Determine the [X, Y] coordinate at the center of the cell enclosing the given text.  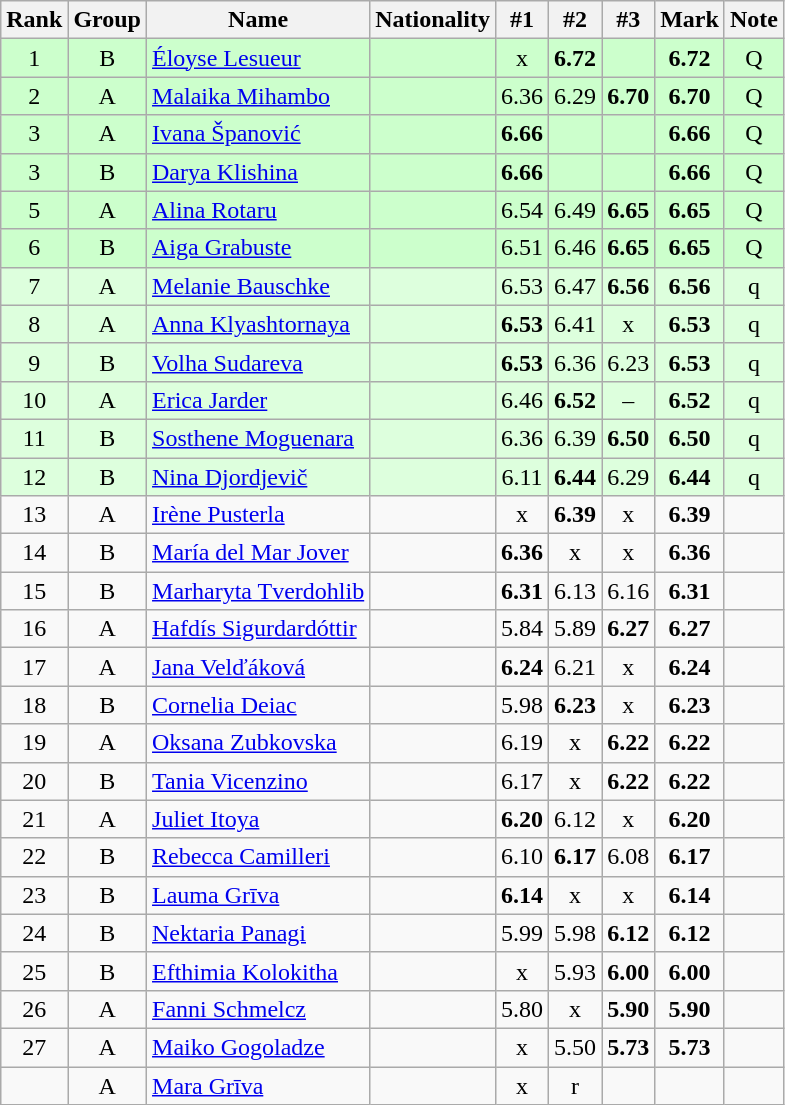
6 [34, 248]
Éloyse Lesueur [258, 58]
Volha Sudareva [258, 362]
6.16 [628, 591]
#1 [522, 20]
Juliet Itoya [258, 819]
15 [34, 591]
6.13 [576, 591]
21 [34, 819]
8 [34, 324]
Nina Djordjevič [258, 477]
5.93 [576, 971]
27 [34, 1047]
26 [34, 1009]
Ivana Španović [258, 134]
Irène Pusterla [258, 515]
6.47 [576, 286]
Oksana Zubkovska [258, 743]
5.80 [522, 1009]
5.89 [576, 629]
#2 [576, 20]
– [628, 400]
5 [34, 210]
1 [34, 58]
2 [34, 96]
18 [34, 705]
6.08 [628, 857]
6.10 [522, 857]
Melanie Bauschke [258, 286]
14 [34, 553]
6.49 [576, 210]
25 [34, 971]
6.11 [522, 477]
Rank [34, 20]
22 [34, 857]
Darya Klishina [258, 172]
Lauma Grīva [258, 895]
Efthimia Kolokitha [258, 971]
Mara Grīva [258, 1085]
24 [34, 933]
6.19 [522, 743]
r [576, 1085]
#3 [628, 20]
17 [34, 667]
13 [34, 515]
Marharyta Tverdohlib [258, 591]
Rebecca Camilleri [258, 857]
Mark [690, 20]
Malaika Mihambo [258, 96]
Name [258, 20]
Anna Klyashtornaya [258, 324]
20 [34, 781]
Nationality [433, 20]
10 [34, 400]
Erica Jarder [258, 400]
Sosthene Moguenara [258, 438]
Cornelia Deiac [258, 705]
Fanni Schmelcz [258, 1009]
Jana Velďáková [258, 667]
Aiga Grabuste [258, 248]
5.84 [522, 629]
12 [34, 477]
Group [108, 20]
Hafdís Sigurdardóttir [258, 629]
6.41 [576, 324]
11 [34, 438]
5.50 [576, 1047]
6.21 [576, 667]
Alina Rotaru [258, 210]
9 [34, 362]
16 [34, 629]
Nektaria Panagi [258, 933]
7 [34, 286]
19 [34, 743]
Maiko Gogoladze [258, 1047]
María del Mar Jover [258, 553]
5.99 [522, 933]
6.51 [522, 248]
Note [754, 20]
Tania Vicenzino [258, 781]
23 [34, 895]
6.54 [522, 210]
